Identify which cell holds the provided text, then report its [X, Y] central coordinate. 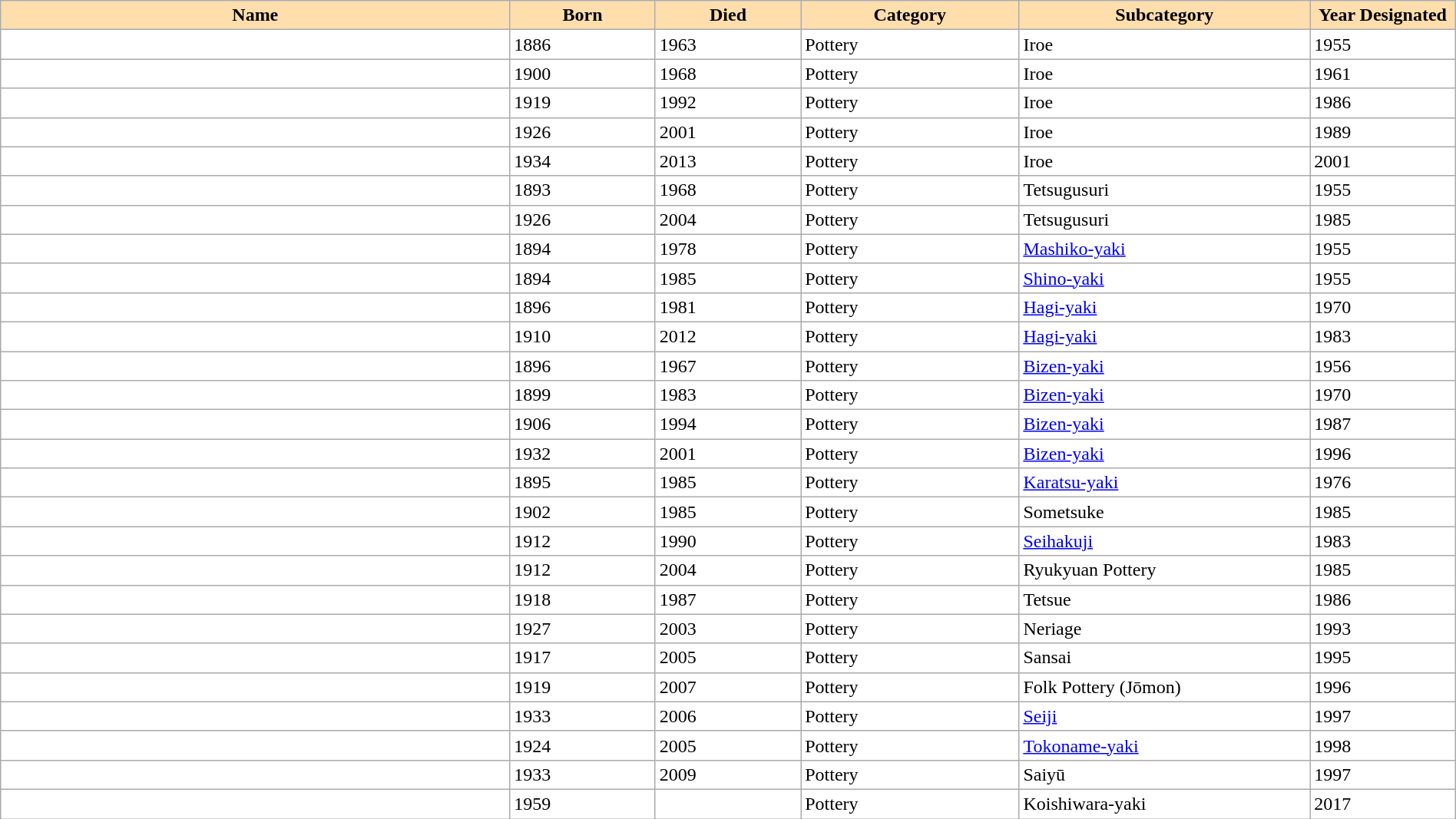
2017 [1382, 804]
1918 [582, 599]
Koishiwara-yaki [1164, 804]
1910 [582, 336]
1906 [582, 424]
Year Designated [1382, 15]
1995 [1382, 658]
Sometsuke [1164, 512]
Tetsue [1164, 599]
1934 [582, 161]
1981 [728, 307]
2006 [728, 716]
Born [582, 15]
Sansai [1164, 658]
1959 [582, 804]
1893 [582, 190]
1895 [582, 483]
1990 [728, 541]
2012 [728, 336]
1917 [582, 658]
1956 [1382, 366]
1978 [728, 249]
1902 [582, 512]
1927 [582, 629]
1992 [728, 103]
1900 [582, 74]
1976 [1382, 483]
Seiji [1164, 716]
1924 [582, 745]
1886 [582, 45]
Saiyū [1164, 774]
2013 [728, 161]
Neriage [1164, 629]
1961 [1382, 74]
1993 [1382, 629]
Name [255, 15]
1998 [1382, 745]
Ryukyuan Pottery [1164, 570]
Subcategory [1164, 15]
1932 [582, 454]
1899 [582, 395]
Shino-yaki [1164, 278]
1967 [728, 366]
Tokoname-yaki [1164, 745]
2003 [728, 629]
Category [910, 15]
2007 [728, 687]
Died [728, 15]
1994 [728, 424]
2009 [728, 774]
Mashiko-yaki [1164, 249]
1989 [1382, 132]
1963 [728, 45]
Karatsu-yaki [1164, 483]
Seihakuji [1164, 541]
Folk Pottery (Jōmon) [1164, 687]
